Capture the cell that displays the provided text and extract its [X, Y] central coordinate. 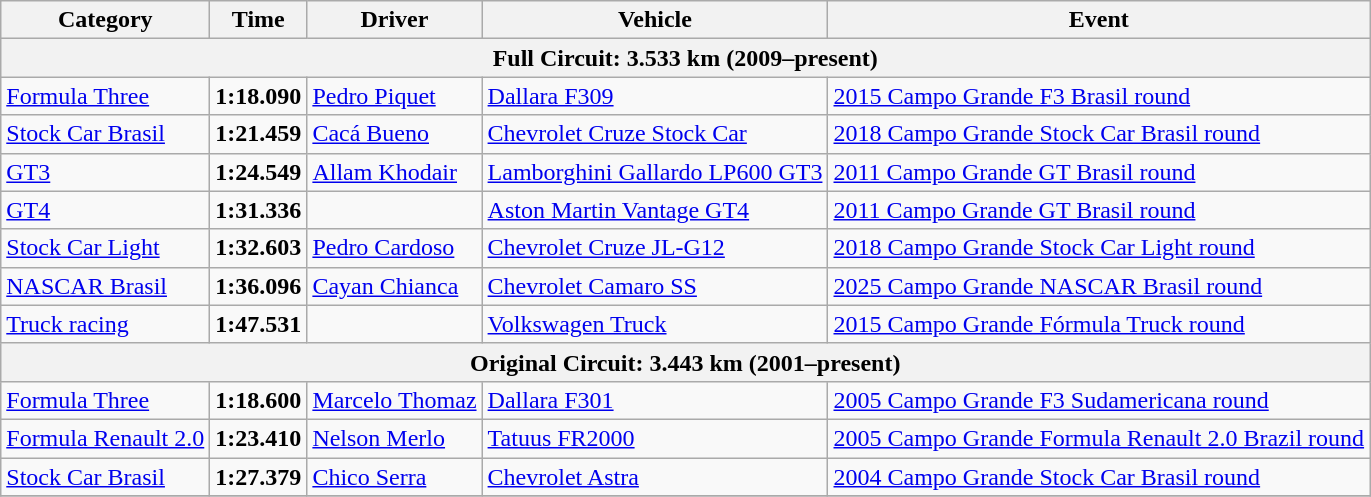
1:47.531 [258, 324]
Chevrolet Camaro SS [655, 286]
1:32.603 [258, 248]
Marcelo Thomaz [394, 400]
Time [258, 20]
Full Circuit: 3.533 km (2009–present) [686, 58]
1:27.379 [258, 477]
1:31.336 [258, 210]
Chevrolet Cruze Stock Car [655, 134]
2018 Campo Grande Stock Car Brasil round [1099, 134]
GT3 [106, 172]
1:18.600 [258, 400]
Dallara F309 [655, 96]
2018 Campo Grande Stock Car Light round [1099, 248]
1:24.549 [258, 172]
2015 Campo Grande Fórmula Truck round [1099, 324]
Category [106, 20]
Driver [394, 20]
Chevrolet Cruze JL-G12 [655, 248]
GT4 [106, 210]
Volkswagen Truck [655, 324]
1:36.096 [258, 286]
Nelson Merlo [394, 438]
2005 Campo Grande F3 Sudamericana round [1099, 400]
1:23.410 [258, 438]
1:21.459 [258, 134]
Lamborghini Gallardo LP600 GT3 [655, 172]
Cacá Bueno [394, 134]
2004 Campo Grande Stock Car Brasil round [1099, 477]
Aston Martin Vantage GT4 [655, 210]
Event [1099, 20]
Pedro Cardoso [394, 248]
Dallara F301 [655, 400]
2025 Campo Grande NASCAR Brasil round [1099, 286]
Formula Renault 2.0 [106, 438]
Pedro Piquet [394, 96]
Cayan Chianca [394, 286]
Chevrolet Astra [655, 477]
NASCAR Brasil [106, 286]
Vehicle [655, 20]
1:18.090 [258, 96]
Allam Khodair [394, 172]
Chico Serra [394, 477]
2015 Campo Grande F3 Brasil round [1099, 96]
Stock Car Light [106, 248]
2005 Campo Grande Formula Renault 2.0 Brazil round [1099, 438]
Original Circuit: 3.443 km (2001–present) [686, 362]
Tatuus FR2000 [655, 438]
Truck racing [106, 324]
